From the cell containing the given text, extract its center point as [X, Y] coordinate. 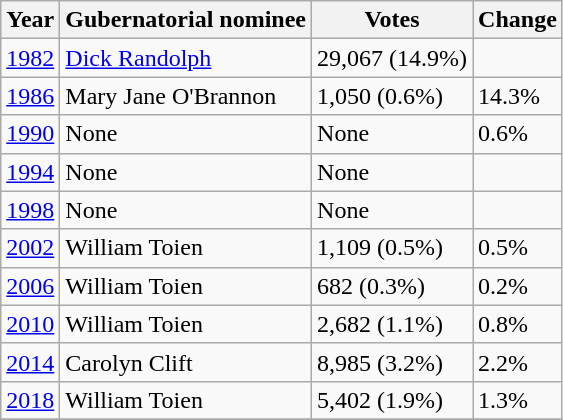
1998 [30, 210]
2002 [30, 248]
2006 [30, 286]
1982 [30, 58]
Votes [392, 20]
1,050 (0.6%) [392, 96]
2010 [30, 324]
0.6% [518, 134]
0.5% [518, 248]
Change [518, 20]
1990 [30, 134]
Year [30, 20]
1994 [30, 172]
0.8% [518, 324]
5,402 (1.9%) [392, 400]
0.2% [518, 286]
2,682 (1.1%) [392, 324]
Mary Jane O'Brannon [186, 96]
Carolyn Clift [186, 362]
14.3% [518, 96]
2.2% [518, 362]
2018 [30, 400]
2014 [30, 362]
1986 [30, 96]
Dick Randolph [186, 58]
29,067 (14.9%) [392, 58]
1,109 (0.5%) [392, 248]
682 (0.3%) [392, 286]
8,985 (3.2%) [392, 362]
Gubernatorial nominee [186, 20]
1.3% [518, 400]
